Search for the cell housing the specified text and yield its (x, y) center coordinate. 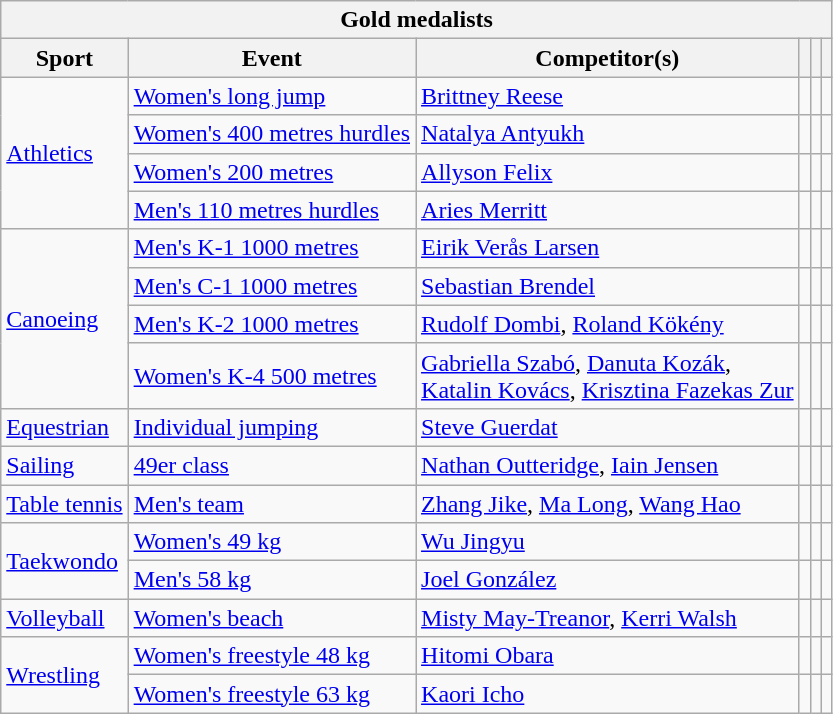
Misty May-Treanor, Kerri Walsh (608, 618)
Women's 49 kg (272, 542)
Zhang Jike, Ma Long, Wang Hao (608, 503)
Equestrian (64, 427)
Men's C-1 1000 metres (272, 286)
Women's 400 metres hurdles (272, 134)
Gold medalists (417, 20)
49er class (272, 465)
Women's long jump (272, 96)
Athletics (64, 153)
Women's 200 metres (272, 172)
Nathan Outteridge, Iain Jensen (608, 465)
Wu Jingyu (608, 542)
Table tennis (64, 503)
Taekwondo (64, 561)
Women's freestyle 48 kg (272, 656)
Individual jumping (272, 427)
Event (272, 58)
Natalya Antyukh (608, 134)
Wrestling (64, 675)
Women's freestyle 63 kg (272, 694)
Competitor(s) (608, 58)
Hitomi Obara (608, 656)
Women's K-4 500 metres (272, 376)
Canoeing (64, 318)
Volleyball (64, 618)
Women's beach (272, 618)
Rudolf Dombi, Roland Kökény (608, 324)
Allyson Felix (608, 172)
Aries Merritt (608, 210)
Sport (64, 58)
Men's team (272, 503)
Kaori Icho (608, 694)
Men's 58 kg (272, 580)
Sebastian Brendel (608, 286)
Men's 110 metres hurdles (272, 210)
Men's K-2 1000 metres (272, 324)
Brittney Reese (608, 96)
Steve Guerdat (608, 427)
Sailing (64, 465)
Eirik Verås Larsen (608, 248)
Men's K-1 1000 metres (272, 248)
Gabriella Szabó, Danuta Kozák,Katalin Kovács, Krisztina Fazekas Zur (608, 376)
Joel González (608, 580)
